Pinpoint the cell where the given text exists, returning its (x, y) midpoint coordinate. 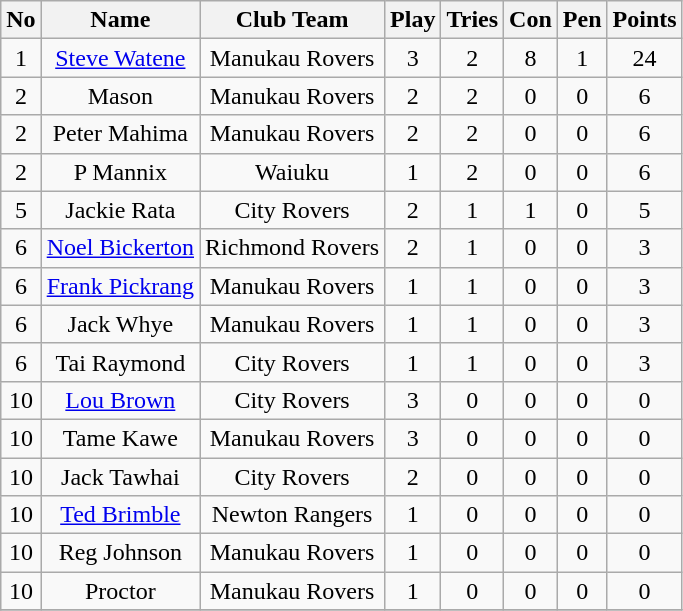
Con (531, 20)
Play (413, 20)
Reg Johnson (120, 553)
Peter Mahima (120, 134)
Tai Raymond (120, 362)
P Mannix (120, 172)
Name (120, 20)
24 (644, 58)
No (21, 20)
Newton Rangers (292, 515)
Noel Bickerton (120, 248)
Jack Tawhai (120, 477)
Ted Brimble (120, 515)
Proctor (120, 591)
Steve Watene (120, 58)
Mason (120, 96)
Waiuku (292, 172)
Tries (472, 20)
Jackie Rata (120, 210)
Richmond Rovers (292, 248)
Club Team (292, 20)
Points (644, 20)
Frank Pickrang (120, 286)
Jack Whye (120, 324)
Pen (582, 20)
8 (531, 58)
Lou Brown (120, 400)
Tame Kawe (120, 438)
